Identify which cell holds the provided text, then report its (x, y) central coordinate. 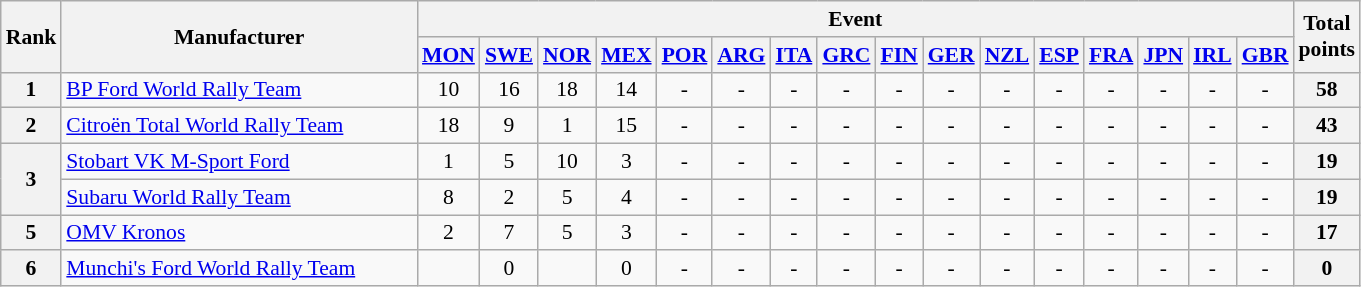
GBR (1266, 55)
ITA (794, 55)
SWE (509, 55)
8 (448, 197)
4 (626, 197)
NZL (1008, 55)
IRL (1212, 55)
Event (856, 19)
GRC (846, 55)
17 (1328, 233)
Subaru World Rally Team (239, 197)
POR (685, 55)
Stobart VK M-Sport Ford (239, 162)
GER (952, 55)
Rank (32, 36)
ESP (1059, 55)
43 (1328, 126)
ARG (741, 55)
FIN (898, 55)
Manufacturer (239, 36)
6 (32, 269)
9 (509, 126)
Totalpoints (1328, 36)
NOR (567, 55)
15 (626, 126)
JPN (1163, 55)
MON (448, 55)
16 (509, 90)
OMV Kronos (239, 233)
Munchi's Ford World Rally Team (239, 269)
14 (626, 90)
7 (509, 233)
58 (1328, 90)
Citroën Total World Rally Team (239, 126)
MEX (626, 55)
FRA (1111, 55)
BP Ford World Rally Team (239, 90)
